Return (X, Y) of the center of cell containing provided text 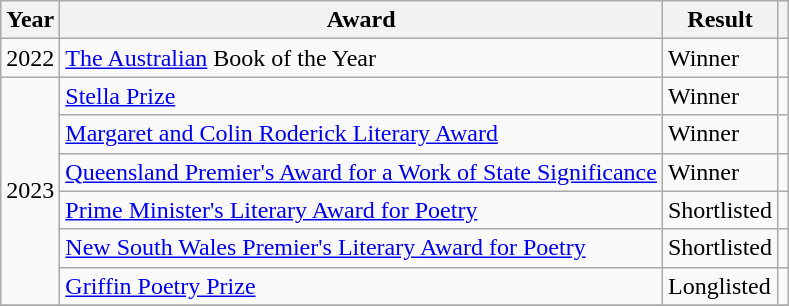
2022 (30, 58)
Award (362, 20)
Year (30, 20)
The Australian Book of the Year (362, 58)
Griffin Poetry Prize (362, 286)
Longlisted (720, 286)
Stella Prize (362, 96)
Result (720, 20)
New South Wales Premier's Literary Award for Poetry (362, 248)
Margaret and Colin Roderick Literary Award (362, 134)
Prime Minister's Literary Award for Poetry (362, 210)
2023 (30, 191)
Queensland Premier's Award for a Work of State Significance (362, 172)
